From the cell containing the given text, extract its center point as (X, Y) coordinate. 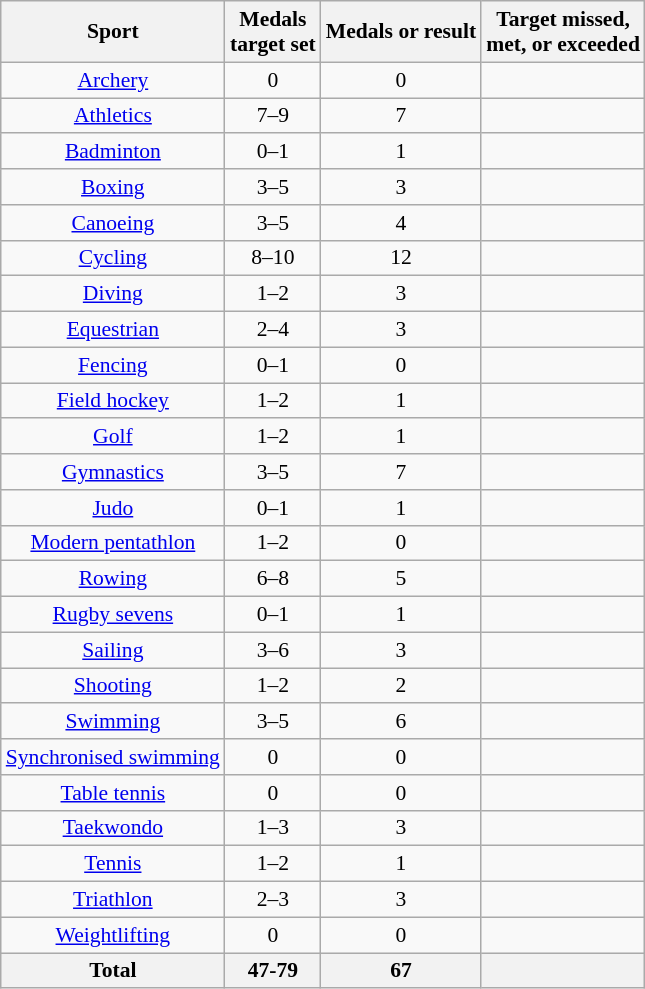
Medals target set (273, 32)
Medals or result (401, 32)
Tennis (113, 864)
67 (401, 971)
Swimming (113, 722)
6–8 (273, 579)
Canoeing (113, 223)
Equestrian (113, 330)
Athletics (113, 116)
1–3 (273, 828)
Golf (113, 437)
Weightlifting (113, 935)
Fencing (113, 365)
Gymnastics (113, 472)
2–3 (273, 900)
Badminton (113, 152)
8–10 (273, 258)
Triathlon (113, 900)
4 (401, 223)
2–4 (273, 330)
Modern pentathlon (113, 543)
Sailing (113, 650)
Boxing (113, 187)
5 (401, 579)
Table tennis (113, 793)
Archery (113, 80)
47-79 (273, 971)
Target missed, met, or exceeded (563, 32)
Rugby sevens (113, 615)
Shooting (113, 686)
7–9 (273, 116)
Cycling (113, 258)
2 (401, 686)
Synchronised swimming (113, 757)
Diving (113, 294)
Sport (113, 32)
Rowing (113, 579)
Field hockey (113, 401)
6 (401, 722)
Judo (113, 508)
Total (113, 971)
3–6 (273, 650)
12 (401, 258)
Taekwondo (113, 828)
